Detect which cell encompasses the target text, then output its (X, Y) center coordinate. 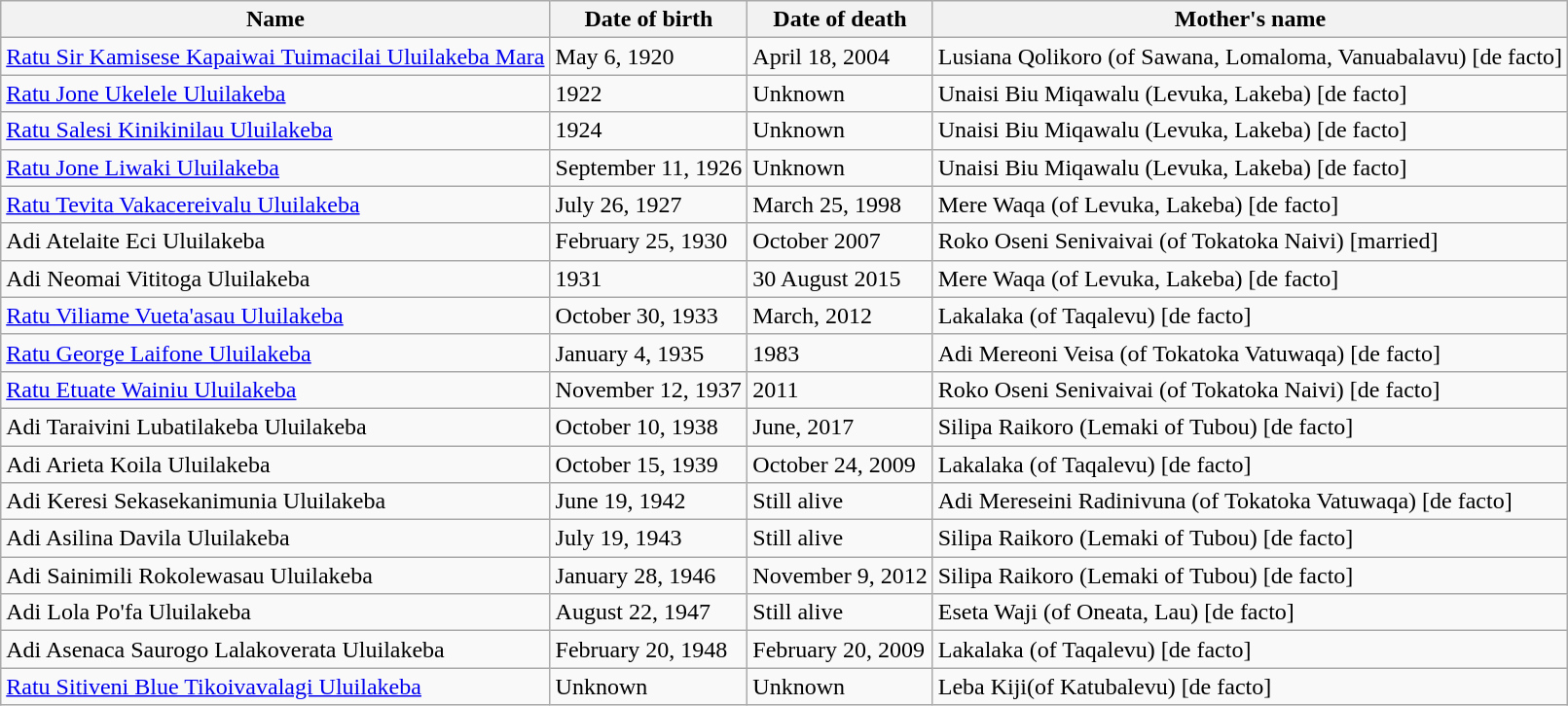
January 28, 1946 (648, 576)
1924 (648, 130)
September 11, 1926 (648, 167)
30 August 2015 (840, 279)
February 25, 1930 (648, 242)
Adi Mereseini Radinivuna (of Tokatoka Vatuwaqa) [de facto] (1250, 502)
Ratu Sitiveni Blue Tikoivavalagi Uluilakeba (275, 687)
June 19, 1942 (648, 502)
November 12, 1937 (648, 390)
October 2007 (840, 242)
July 19, 1943 (648, 539)
Adi Lola Po'fa Uluilakeba (275, 613)
Ratu Etuate Wainiu Uluilakeba (275, 390)
Date of birth (648, 19)
March 25, 1998 (840, 204)
Ratu Sir Kamisese Kapaiwai Tuimacilai Uluilakeba Mara (275, 56)
February 20, 1948 (648, 650)
November 9, 2012 (840, 576)
Adi Asilina Davila Uluilakeba (275, 539)
Adi Atelaite Eci Uluilakeba (275, 242)
Adi Mereoni Veisa (of Tokatoka Vatuwaqa) [de facto] (1250, 353)
January 4, 1935 (648, 353)
October 10, 1938 (648, 427)
October 15, 1939 (648, 464)
Lusiana Qolikoro (of Sawana, Lomaloma, Vanuabalavu) [de facto] (1250, 56)
1922 (648, 93)
Ratu Salesi Kinikinilau Uluilakeba (275, 130)
February 20, 2009 (840, 650)
August 22, 1947 (648, 613)
October 30, 1933 (648, 316)
July 26, 1927 (648, 204)
Adi Keresi Sekasekanimunia Uluilakeba (275, 502)
Date of death (840, 19)
Adi Taraivini Lubatilakeba Uluilakeba (275, 427)
Name (275, 19)
Adi Asenaca Saurogo Lalakoverata Uluilakeba (275, 650)
Ratu Jone Ukelele Uluilakeba (275, 93)
April 18, 2004 (840, 56)
Roko Oseni Senivaivai (of Tokatoka Naivi) [de facto] (1250, 390)
Adi Neomai Vititoga Uluilakeba (275, 279)
Ratu George Laifone Uluilakeba (275, 353)
Adi Sainimili Rokolewasau Uluilakeba (275, 576)
Ratu Viliame Vueta'asau Uluilakeba (275, 316)
2011 (840, 390)
June, 2017 (840, 427)
May 6, 1920 (648, 56)
October 24, 2009 (840, 464)
1931 (648, 279)
Adi Arieta Koila Uluilakeba (275, 464)
Leba Kiji(of Katubalevu) [de facto] (1250, 687)
Ratu Tevita Vakacereivalu Uluilakeba (275, 204)
Roko Oseni Senivaivai (of Tokatoka Naivi) [married] (1250, 242)
Eseta Waji (of Oneata, Lau) [de facto] (1250, 613)
Mother's name (1250, 19)
Ratu Jone Liwaki Uluilakeba (275, 167)
March, 2012 (840, 316)
1983 (840, 353)
